Determine the (X, Y) coordinate at the center of the cell enclosing the given text.  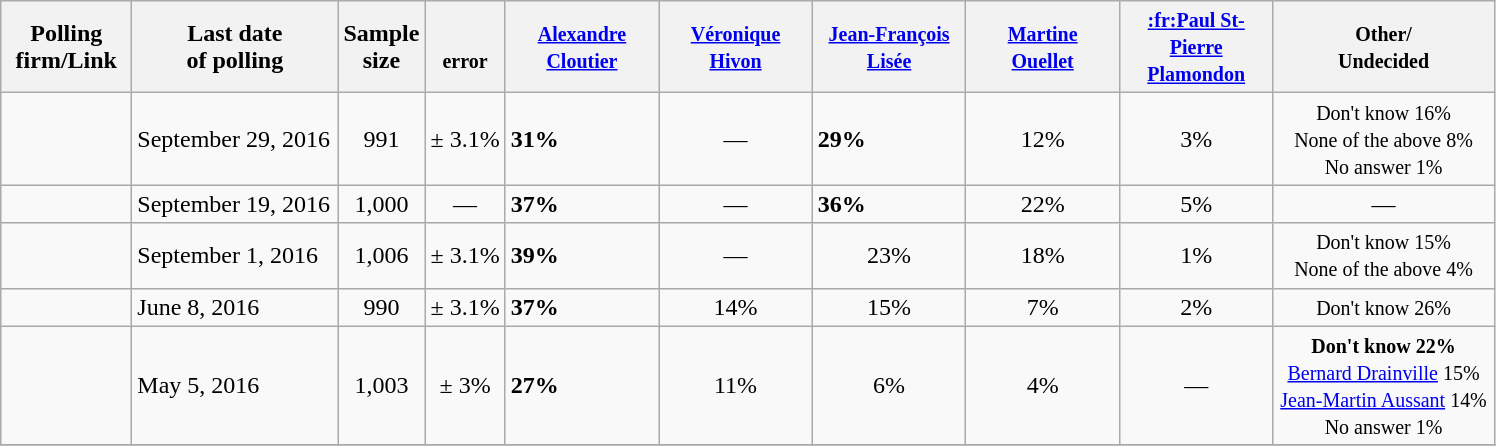
September 29, 2016 (235, 139)
September 1, 2016 (235, 256)
Don't know 26% (1384, 307)
990 (382, 307)
Polling firm/Link (66, 47)
15% (889, 307)
error (465, 47)
27% (582, 386)
31% (582, 139)
4% (1043, 386)
2% (1196, 307)
1,006 (382, 256)
Last dateof polling (235, 47)
11% (736, 386)
1,003 (382, 386)
:fr:Paul St-Pierre Plamondon (1196, 47)
Samplesize (382, 47)
Don't know 16%None of the above 8%No answer 1% (1384, 139)
Other/Undecided (1384, 47)
May 5, 2016 (235, 386)
1,000 (382, 204)
23% (889, 256)
991 (382, 139)
22% (1043, 204)
Don't know 15%None of the above 4% (1384, 256)
MartineOuellet (1043, 47)
6% (889, 386)
7% (1043, 307)
39% (582, 256)
5% (1196, 204)
September 19, 2016 (235, 204)
12% (1043, 139)
14% (736, 307)
3% (1196, 139)
36% (889, 204)
± 3% (465, 386)
June 8, 2016 (235, 307)
18% (1043, 256)
Don't know 22%Bernard Drainville 15%Jean-Martin Aussant 14%No answer 1% (1384, 386)
AlexandreCloutier (582, 47)
1% (1196, 256)
29% (889, 139)
Jean-FrançoisLisée (889, 47)
VéroniqueHivon (736, 47)
